For the text-containing cell, return its midpoint in (x, y) coordinate format. 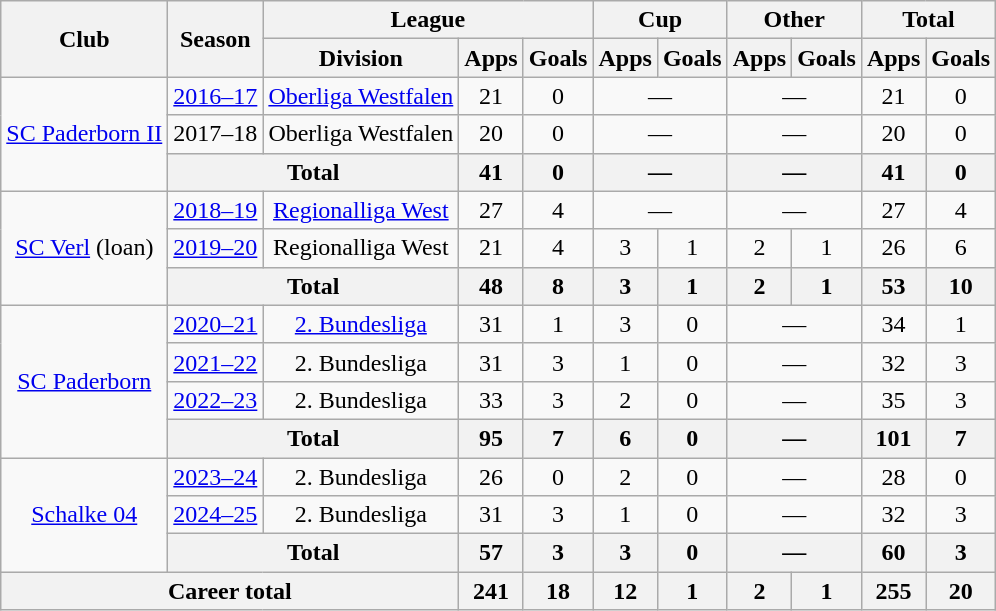
Division (361, 58)
Season (216, 39)
8 (558, 286)
2018–19 (216, 210)
2017–18 (216, 134)
2016–17 (216, 96)
SC Verl (loan) (84, 248)
35 (893, 400)
18 (558, 591)
2022–23 (216, 400)
Cup (660, 20)
34 (893, 324)
28 (893, 477)
2023–24 (216, 477)
57 (491, 553)
SC Paderborn (84, 381)
101 (893, 438)
255 (893, 591)
2019–20 (216, 248)
2024–25 (216, 515)
53 (893, 286)
95 (491, 438)
48 (491, 286)
33 (491, 400)
League (428, 20)
241 (491, 591)
Club (84, 39)
Other (794, 20)
10 (961, 286)
Career total (230, 591)
Schalke 04 (84, 515)
2021–22 (216, 362)
12 (625, 591)
SC Paderborn II (84, 134)
2020–21 (216, 324)
60 (893, 553)
